Pinpoint the cell where the given text exists, returning its [x, y] midpoint coordinate. 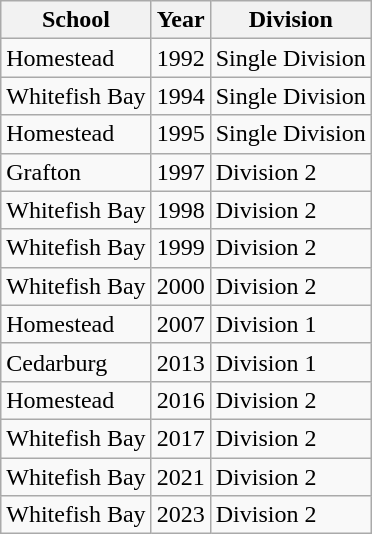
2000 [180, 286]
Cedarburg [76, 362]
Division [290, 20]
1999 [180, 248]
1998 [180, 210]
1995 [180, 134]
2007 [180, 324]
School [76, 20]
1994 [180, 96]
2023 [180, 515]
2016 [180, 400]
2021 [180, 477]
2017 [180, 438]
Year [180, 20]
Grafton [76, 172]
1997 [180, 172]
1992 [180, 58]
2013 [180, 362]
